Search for the cell housing the specified text and yield its (x, y) center coordinate. 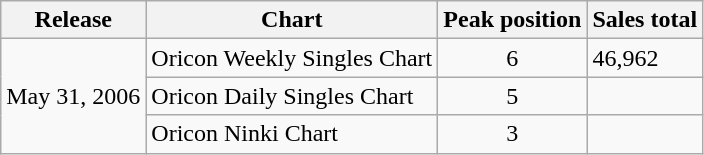
6 (512, 58)
46,962 (645, 58)
5 (512, 96)
Sales total (645, 20)
Oricon Ninki Chart (292, 134)
Oricon Daily Singles Chart (292, 96)
3 (512, 134)
Release (74, 20)
Oricon Weekly Singles Chart (292, 58)
May 31, 2006 (74, 96)
Peak position (512, 20)
Chart (292, 20)
